Detect which cell encompasses the target text, then output its [X, Y] center coordinate. 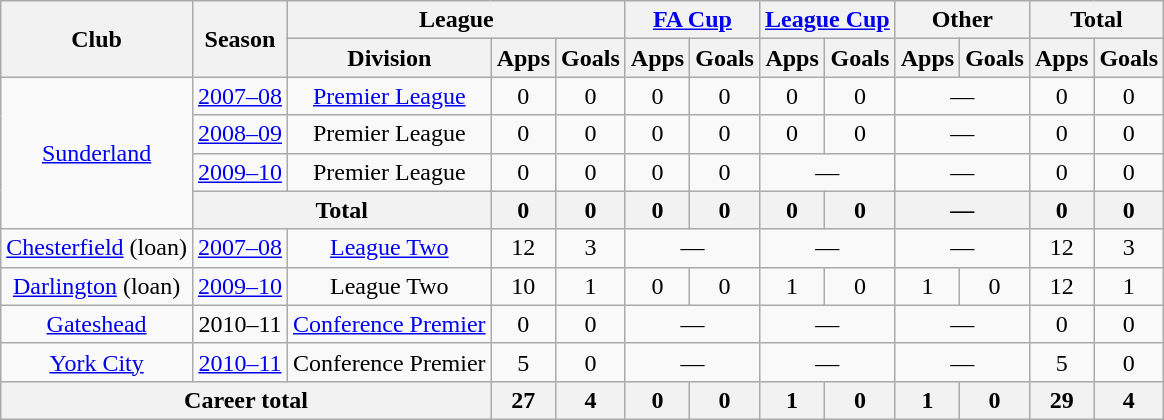
10 [523, 286]
Other [962, 20]
27 [523, 400]
Darlington (loan) [97, 286]
2008–09 [240, 134]
Sunderland [97, 153]
Gateshead [97, 324]
FA Cup [692, 20]
Division [389, 58]
League [456, 20]
29 [1061, 400]
Season [240, 39]
York City [97, 362]
Club [97, 39]
Chesterfield (loan) [97, 248]
League Cup [827, 20]
Career total [246, 400]
